Return the (X, Y) coordinate for the center point of the cell that contains the specified text.  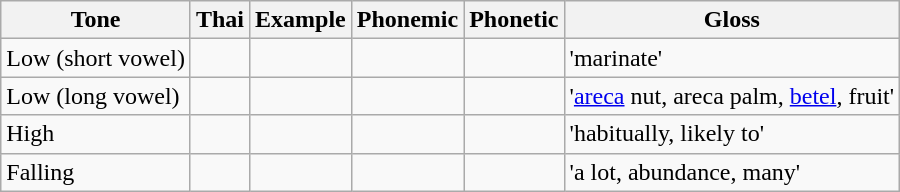
Example (301, 20)
Falling (96, 172)
Gloss (732, 20)
'habitually, likely to' (732, 134)
'a lot, abundance, many' (732, 172)
Phonetic (514, 20)
Phonemic (407, 20)
'marinate' (732, 58)
High (96, 134)
Low (short vowel) (96, 58)
Tone (96, 20)
'areca nut, areca palm, betel, fruit' (732, 96)
Thai (220, 20)
Low (long vowel) (96, 96)
